Identify which cell holds the provided text, then report its [x, y] central coordinate. 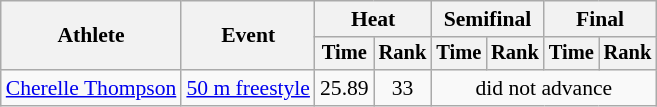
did not advance [544, 88]
Cherelle Thompson [92, 88]
25.89 [344, 88]
33 [403, 88]
50 m freestyle [248, 88]
Heat [373, 19]
Final [600, 19]
Semifinal [487, 19]
Event [248, 36]
Athlete [92, 36]
